Identify which cell holds the provided text, then report its (X, Y) central coordinate. 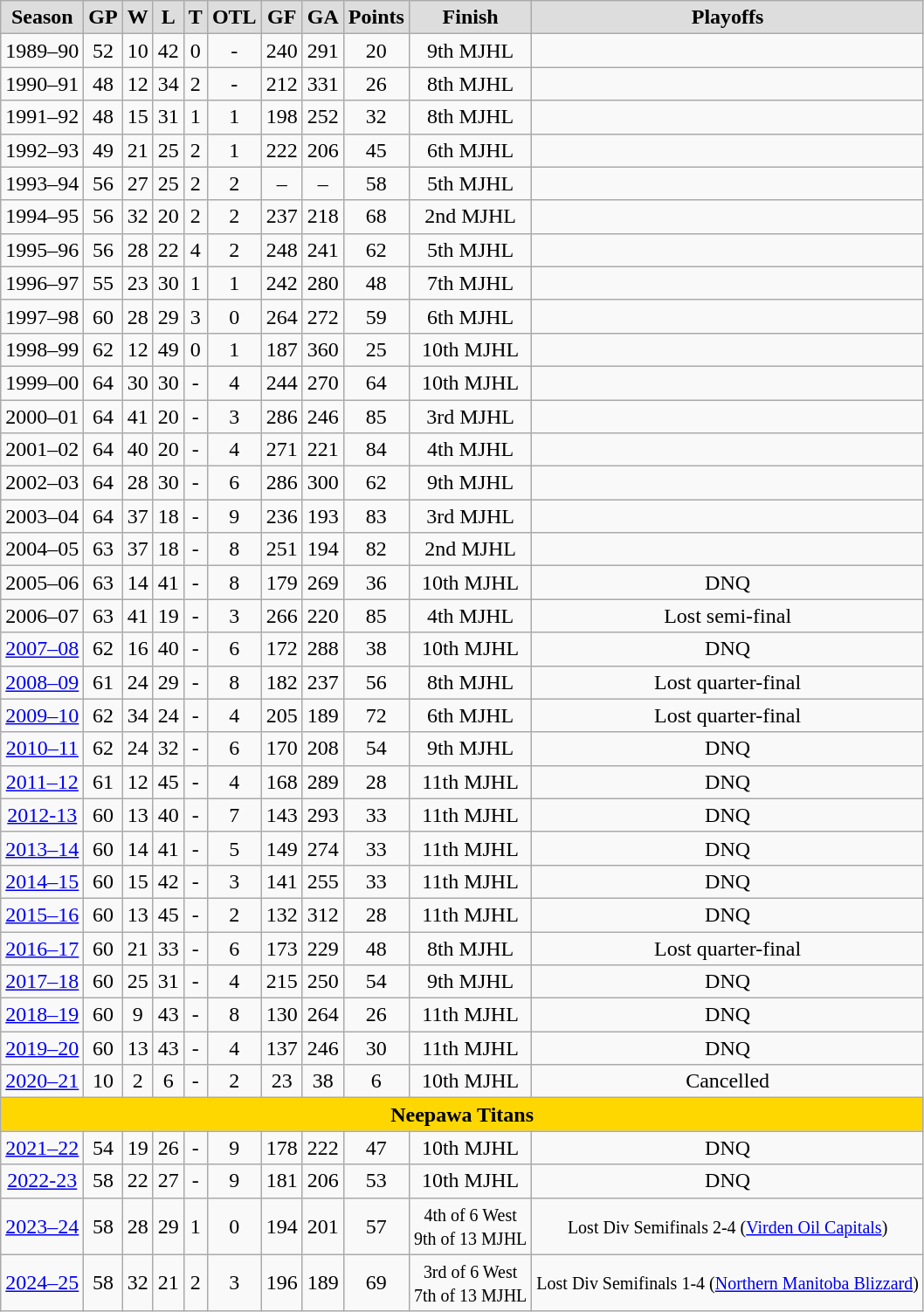
143 (281, 815)
1999–00 (42, 383)
2020–21 (42, 1081)
55 (103, 283)
59 (376, 316)
Playoffs (728, 17)
16 (138, 649)
270 (323, 383)
215 (281, 982)
208 (323, 749)
83 (376, 516)
252 (323, 117)
57 (376, 1226)
130 (281, 1015)
221 (323, 450)
1997–98 (42, 316)
2021–22 (42, 1148)
272 (323, 316)
250 (323, 982)
2018–19 (42, 1015)
5 (234, 848)
Cancelled (728, 1081)
141 (281, 881)
W (138, 17)
132 (281, 915)
52 (103, 51)
4th of 6 West9th of 13 MJHL (470, 1226)
2003–04 (42, 516)
220 (323, 616)
1996–97 (42, 283)
312 (323, 915)
2009–10 (42, 715)
2005–06 (42, 583)
2013–14 (42, 848)
7 (234, 815)
251 (281, 549)
2023–24 (42, 1226)
244 (281, 383)
GF (281, 17)
2008–09 (42, 682)
72 (376, 715)
2017–18 (42, 982)
T (196, 17)
242 (281, 283)
84 (376, 450)
2010–11 (42, 749)
2019–20 (42, 1048)
Lost semi-final (728, 616)
36 (376, 583)
2012-13 (42, 815)
69 (376, 1282)
137 (281, 1048)
Lost Div Semifinals 1-4 (Northern Manitoba Blizzard) (728, 1282)
266 (281, 616)
2024–25 (42, 1282)
218 (323, 217)
2002–03 (42, 483)
Points (376, 17)
300 (323, 483)
Season (42, 17)
255 (323, 881)
82 (376, 549)
GP (103, 17)
193 (323, 516)
205 (281, 715)
Lost Div Semifinals 2-4 (Virden Oil Capitals) (728, 1226)
2001–02 (42, 450)
229 (323, 948)
196 (281, 1282)
Finish (470, 17)
Neepawa Titans (463, 1115)
L (168, 17)
240 (281, 51)
289 (323, 782)
182 (281, 682)
187 (281, 349)
1992–93 (42, 150)
2022-23 (42, 1181)
269 (323, 583)
2000–01 (42, 417)
168 (281, 782)
1993–94 (42, 183)
172 (281, 649)
274 (323, 848)
1990–91 (42, 84)
236 (281, 516)
212 (281, 84)
47 (376, 1148)
248 (281, 250)
331 (323, 84)
201 (323, 1226)
181 (281, 1181)
198 (281, 117)
241 (323, 250)
53 (376, 1181)
1995–96 (42, 250)
149 (281, 848)
280 (323, 283)
2014–15 (42, 881)
OTL (234, 17)
2011–12 (42, 782)
7th MJHL (470, 283)
1994–95 (42, 217)
1989–90 (42, 51)
2004–05 (42, 549)
2016–17 (42, 948)
1991–92 (42, 117)
170 (281, 749)
GA (323, 17)
2007–08 (42, 649)
288 (323, 649)
2006–07 (42, 616)
2015–16 (42, 915)
179 (281, 583)
178 (281, 1148)
291 (323, 51)
271 (281, 450)
68 (376, 217)
173 (281, 948)
1998–99 (42, 349)
3rd of 6 West7th of 13 MJHL (470, 1282)
293 (323, 815)
360 (323, 349)
